Detect which cell encompasses the target text, then output its [X, Y] center coordinate. 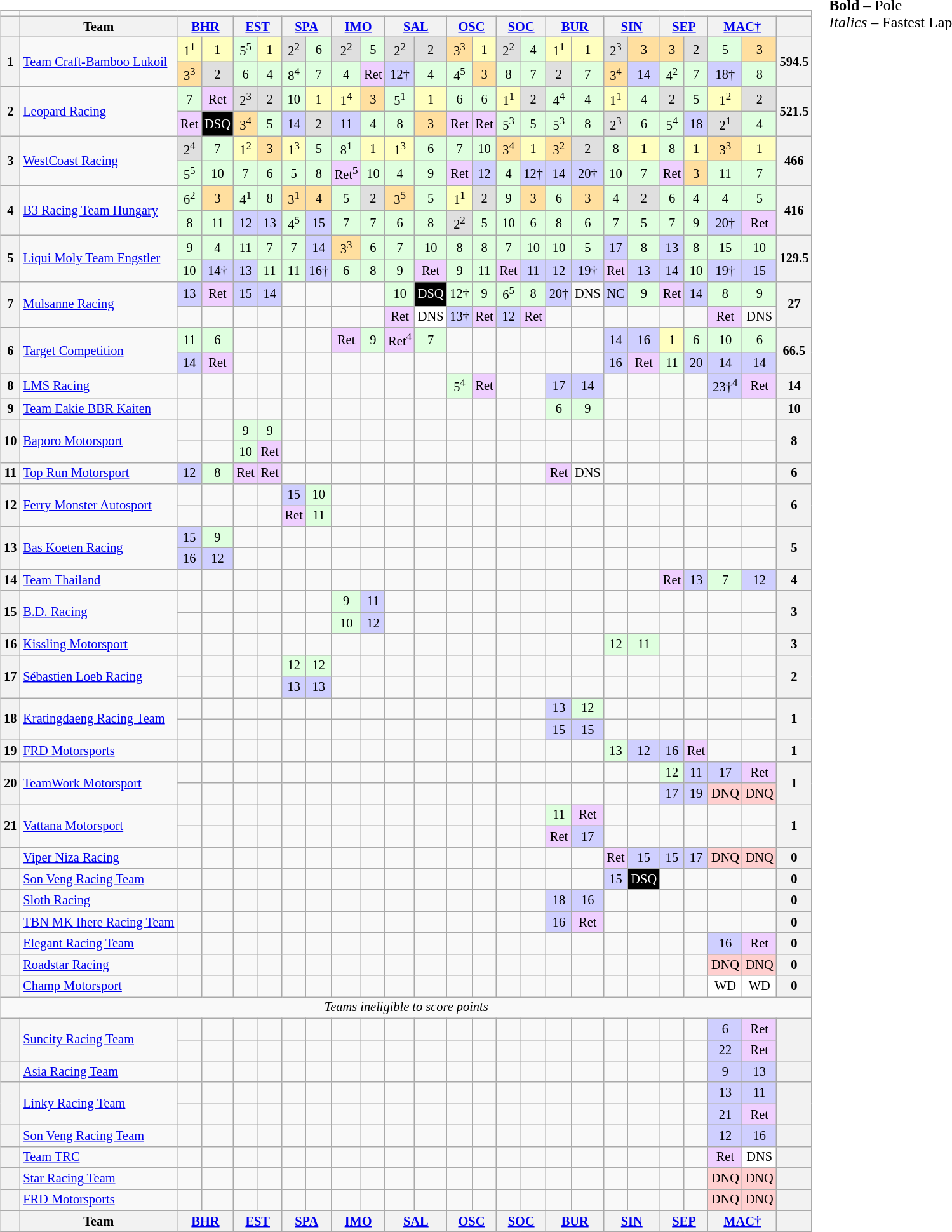
62 [189, 198]
13† [459, 317]
Liqui Moly Team Engstler [98, 259]
Kissling Motorsport [98, 645]
32 [559, 149]
Star Racing Team [98, 1179]
B3 Racing Team Hungary [98, 211]
18† [725, 75]
Baporo Motorsport [98, 441]
Team Craft-Bamboo Lukoil [98, 62]
Vattana Motorsport [98, 826]
23†4 [725, 386]
LMS Racing [98, 386]
Teams ineligible to score points [406, 1008]
Ferry Monster Autosport [98, 506]
Viper Niza Racing [98, 858]
Target Competition [98, 351]
Bas Koeten Racing [98, 547]
TBN MK Ihere Racing Team [98, 922]
Elegant Racing Team [98, 944]
16† [319, 271]
Sloth Racing [98, 901]
Roadstar Racing [98, 965]
Leopard Racing [98, 112]
TeamWork Motorsport [98, 784]
84 [294, 75]
Sébastien Loeb Racing [98, 676]
129.5 [794, 259]
416 [794, 211]
466 [794, 161]
65 [509, 293]
Ret4 [399, 340]
Mulsanne Racing [98, 305]
Kratingdaeng Racing Team [98, 719]
594.5 [794, 62]
66.5 [794, 351]
14† [217, 271]
Ret5 [346, 174]
81 [346, 149]
Team Eakie BBR Kaiten [98, 409]
NC [616, 293]
44 [559, 99]
Suncity Racing Team [98, 1039]
Top Run Motorsport [98, 473]
31 [294, 198]
Team TRC [98, 1157]
WestCoast Racing [98, 161]
51 [399, 99]
Champ Motorsport [98, 986]
Team Thailand [98, 580]
35 [399, 198]
B.D. Racing [98, 612]
27 [794, 305]
42 [672, 75]
41 [246, 198]
Linky Racing Team [98, 1104]
Asia Racing Team [98, 1072]
521.5 [794, 112]
24 [189, 149]
